Output the (X, Y) coordinate of the center of the cell containing the given text.  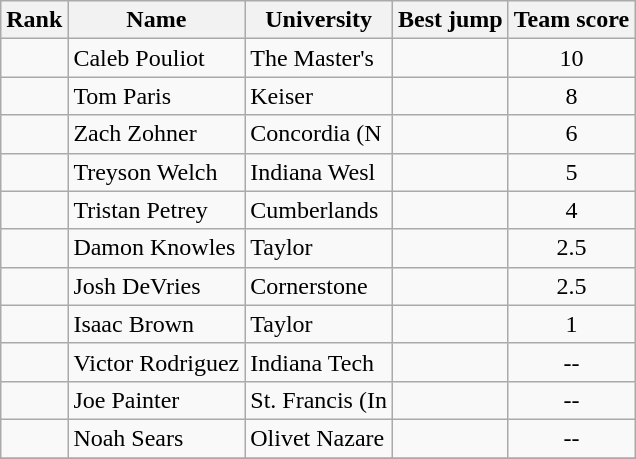
8 (571, 96)
Olivet Nazare (319, 438)
Josh DeVries (156, 286)
Isaac Brown (156, 324)
Cumberlands (319, 210)
Damon Knowles (156, 248)
Cornerstone (319, 286)
Name (156, 20)
5 (571, 172)
Tom Paris (156, 96)
Best jump (450, 20)
Joe Painter (156, 400)
Indiana Wesl (319, 172)
Team score (571, 20)
Noah Sears (156, 438)
6 (571, 134)
Rank (34, 20)
Treyson Welch (156, 172)
10 (571, 58)
Tristan Petrey (156, 210)
St. Francis (In (319, 400)
The Master's (319, 58)
Indiana Tech (319, 362)
Keiser (319, 96)
Zach Zohner (156, 134)
1 (571, 324)
Caleb Pouliot (156, 58)
Concordia (N (319, 134)
University (319, 20)
4 (571, 210)
Victor Rodriguez (156, 362)
